From the cell containing the given text, extract its center point as [X, Y] coordinate. 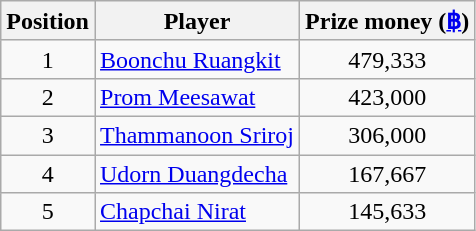
Prom Meesawat [196, 97]
Boonchu Ruangkit [196, 59]
2 [48, 97]
1 [48, 59]
145,633 [388, 212]
Prize money (฿) [388, 21]
Udorn Duangdecha [196, 173]
423,000 [388, 97]
479,333 [388, 59]
5 [48, 212]
Player [196, 21]
Thammanoon Sriroj [196, 135]
167,667 [388, 173]
Position [48, 21]
Chapchai Nirat [196, 212]
306,000 [388, 135]
4 [48, 173]
3 [48, 135]
